For the text-containing cell, return its midpoint in [X, Y] coordinate format. 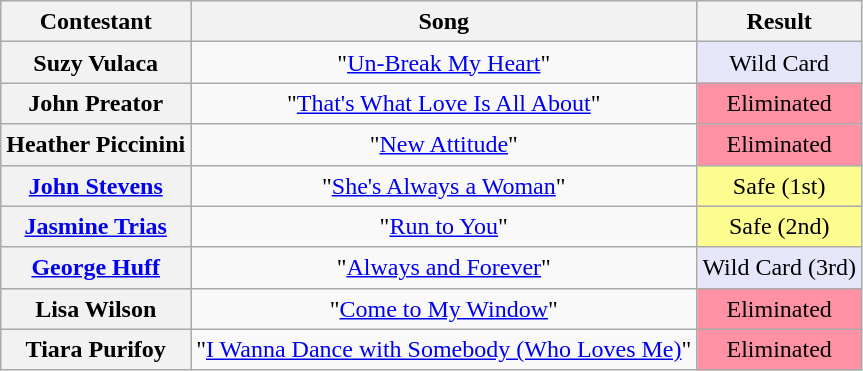
George Huff [96, 268]
"New Attitude" [444, 144]
Result [780, 22]
Wild Card (3rd) [780, 268]
"Run to You" [444, 226]
"I Wanna Dance with Somebody (Who Loves Me)" [444, 350]
"That's What Love Is All About" [444, 104]
"Come to My Window" [444, 308]
"Always and Forever" [444, 268]
Lisa Wilson [96, 308]
John Preator [96, 104]
Jasmine Trias [96, 226]
Safe (1st) [780, 186]
John Stevens [96, 186]
Song [444, 22]
"Un-Break My Heart" [444, 62]
Suzy Vulaca [96, 62]
Wild Card [780, 62]
"She's Always a Woman" [444, 186]
Contestant [96, 22]
Tiara Purifoy [96, 350]
Safe (2nd) [780, 226]
Heather Piccinini [96, 144]
